Identify which cell holds the provided text, then report its [X, Y] central coordinate. 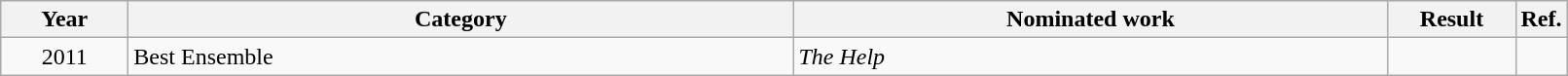
Ref. [1542, 19]
Year [64, 19]
Result [1452, 19]
The Help [1090, 57]
Nominated work [1090, 19]
Best Ensemble [461, 57]
Category [461, 19]
2011 [64, 57]
